Scan for the cell matching the given text and deliver its (x, y) coordinate at center. 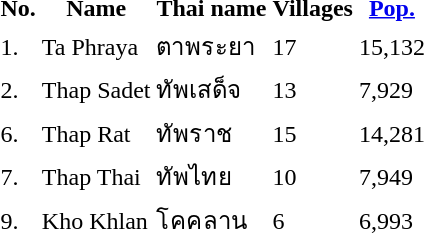
Thap Thai (96, 176)
10 (312, 176)
ทัพไทย (212, 176)
13 (312, 90)
17 (312, 46)
ตาพระยา (212, 46)
Thap Rat (96, 133)
Thap Sadet (96, 90)
15 (312, 133)
ทัพราช (212, 133)
ทัพเสด็จ (212, 90)
Ta Phraya (96, 46)
